Search for the cell housing the specified text and yield its [X, Y] center coordinate. 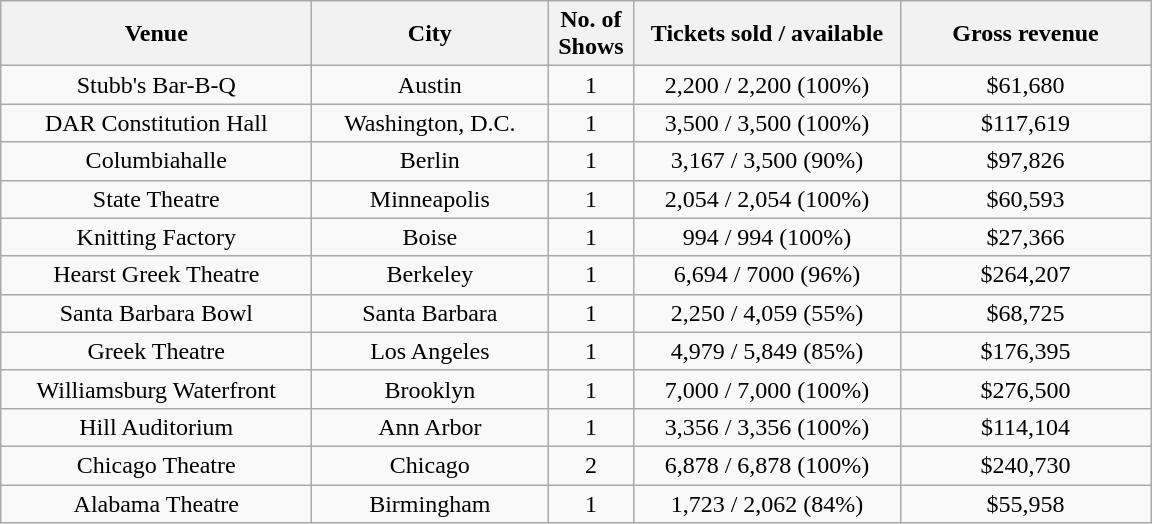
Los Angeles [430, 351]
City [430, 34]
Williamsburg Waterfront [156, 389]
$264,207 [1026, 275]
Ann Arbor [430, 427]
2 [591, 465]
Stubb's Bar-B-Q [156, 85]
Chicago [430, 465]
3,167 / 3,500 (90%) [767, 161]
Tickets sold / available [767, 34]
$27,366 [1026, 237]
6,878 / 6,878 (100%) [767, 465]
$276,500 [1026, 389]
2,200 / 2,200 (100%) [767, 85]
$176,395 [1026, 351]
2,250 / 4,059 (55%) [767, 313]
Birmingham [430, 503]
994 / 994 (100%) [767, 237]
Brooklyn [430, 389]
Boise [430, 237]
State Theatre [156, 199]
Knitting Factory [156, 237]
Columbiahalle [156, 161]
2,054 / 2,054 (100%) [767, 199]
4,979 / 5,849 (85%) [767, 351]
Gross revenue [1026, 34]
Berlin [430, 161]
Berkeley [430, 275]
Minneapolis [430, 199]
$114,104 [1026, 427]
$117,619 [1026, 123]
$55,958 [1026, 503]
3,500 / 3,500 (100%) [767, 123]
Venue [156, 34]
Santa Barbara Bowl [156, 313]
$60,593 [1026, 199]
Chicago Theatre [156, 465]
$240,730 [1026, 465]
Austin [430, 85]
No. of Shows [591, 34]
$68,725 [1026, 313]
7,000 / 7,000 (100%) [767, 389]
Alabama Theatre [156, 503]
$61,680 [1026, 85]
Santa Barbara [430, 313]
Greek Theatre [156, 351]
3,356 / 3,356 (100%) [767, 427]
6,694 / 7000 (96%) [767, 275]
$97,826 [1026, 161]
DAR Constitution Hall [156, 123]
Hill Auditorium [156, 427]
1,723 / 2,062 (84%) [767, 503]
Washington, D.C. [430, 123]
Hearst Greek Theatre [156, 275]
